Pinpoint the cell where the given text exists, returning its [x, y] midpoint coordinate. 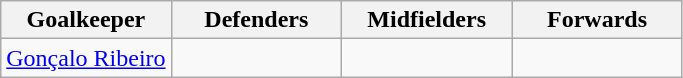
Midfielders [426, 20]
Gonçalo Ribeiro [86, 58]
Defenders [256, 20]
Forwards [597, 20]
Goalkeeper [86, 20]
